Return (x, y) of the center of cell containing provided text 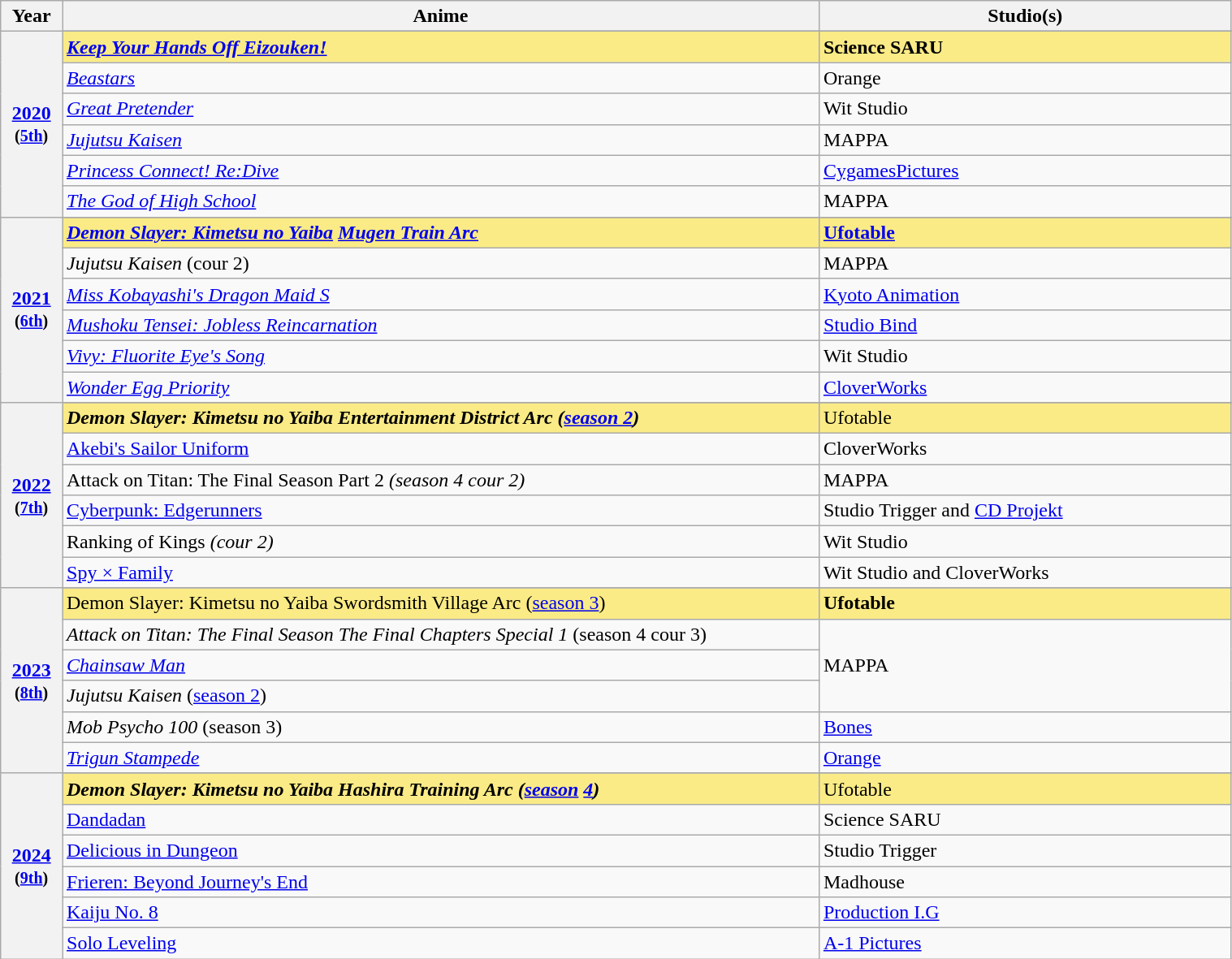
2022(7th) (32, 495)
Demon Slayer: Kimetsu no Yaiba Hashira Training Arc (season 4) (440, 788)
Jujutsu Kaisen (cour 2) (440, 263)
2023(8th) (32, 680)
The God of High School (440, 201)
Wit Studio and CloverWorks (1025, 572)
Delicious in Dungeon (440, 850)
Solo Leveling (440, 944)
Studio Trigger (1025, 850)
Bones (1025, 727)
Ranking of Kings (cour 2) (440, 542)
Studio(s) (1025, 16)
Kaiju No. 8 (440, 913)
Attack on Titan: The Final Season Part 2 (season 4 cour 2) (440, 480)
Cyberpunk: Edgerunners (440, 511)
Keep Your Hands Off Eizouken! (440, 47)
Kyoto Animation (1025, 294)
Spy × Family (440, 572)
Studio Bind (1025, 325)
Beastars (440, 78)
Mob Psycho 100 (season 3) (440, 727)
Akebi's Sailor Uniform (440, 449)
2020(5th) (32, 124)
Frieren: Beyond Journey's End (440, 881)
Madhouse (1025, 881)
Demon Slayer: Kimetsu no Yaiba Entertainment District Arc (season 2) (440, 418)
Chainsaw Man (440, 665)
Attack on Titan: The Final Season The Final Chapters Special 1 (season 4 cour 3) (440, 634)
2021(6th) (32, 309)
2024(9th) (32, 866)
Jujutsu Kaisen (440, 140)
Jujutsu Kaisen (season 2) (440, 696)
Year (32, 16)
Trigun Stampede (440, 758)
Demon Slayer: Kimetsu no Yaiba Mugen Train Arc (440, 232)
Vivy: Fluorite Eye's Song (440, 356)
Demon Slayer: Kimetsu no Yaiba Swordsmith Village Arc (season 3) (440, 603)
Studio Trigger and CD Projekt (1025, 511)
Great Pretender (440, 109)
Wonder Egg Priority (440, 387)
Dandadan (440, 819)
CygamesPictures (1025, 171)
Mushoku Tensei: Jobless Reincarnation (440, 325)
Production I.G (1025, 913)
Miss Kobayashi's Dragon Maid S (440, 294)
Anime (440, 16)
A-1 Pictures (1025, 944)
Princess Connect! Re:Dive (440, 171)
